From the cell containing the given text, extract its center point as (X, Y) coordinate. 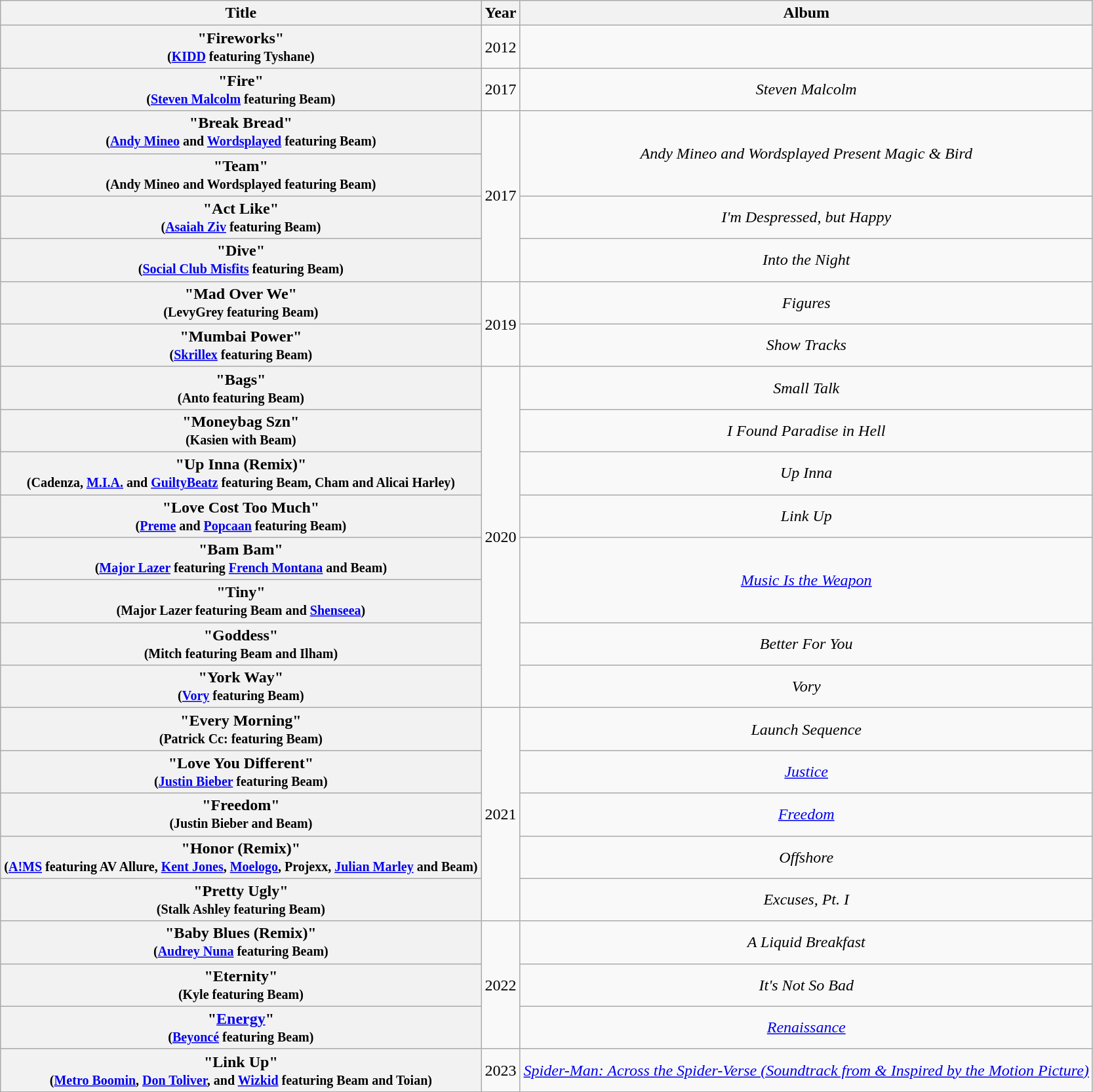
"Bam Bam"(Major Lazer featuring French Montana and Beam) (241, 558)
Album (806, 13)
Figures (806, 303)
Justice (806, 772)
"Fire"(Steven Malcolm featuring Beam) (241, 89)
Spider-Man: Across the Spider-Verse (Soundtrack from & Inspired by the Motion Picture) (806, 1070)
"Eternity"(Kyle featuring Beam) (241, 985)
Show Tracks (806, 345)
Title (241, 13)
Up Inna (806, 473)
"Act Like"(Asaiah Ziv featuring Beam) (241, 218)
2019 (501, 324)
"Dive"(Social Club Misfits featuring Beam) (241, 260)
Link Up (806, 515)
Launch Sequence (806, 729)
"Mad Over We"(LevyGrey featuring Beam) (241, 303)
"Tiny"(Major Lazer featuring Beam and Shenseea) (241, 602)
Excuses, Pt. I (806, 899)
Vory (806, 687)
"Love Cost Too Much"(Preme and Popcaan featuring Beam) (241, 515)
Music Is the Weapon (806, 580)
"Break Bread"(Andy Mineo and Wordsplayed featuring Beam) (241, 132)
"Link Up"(Metro Boomin, Don Toliver, and Wizkid featuring Beam and Toian) (241, 1070)
"Freedom"(Justin Bieber and Beam) (241, 814)
2020 (501, 537)
"Bags"(Anto featuring Beam) (241, 388)
I Found Paradise in Hell (806, 430)
"Up Inna (Remix)"(Cadenza, M.I.A. and GuiltyBeatz featuring Beam, Cham and Alicai Harley) (241, 473)
Better For You (806, 644)
Andy Mineo and Wordsplayed Present Magic & Bird (806, 153)
"Goddess"(Mitch featuring Beam and Ilham) (241, 644)
"Baby Blues (Remix)"(Audrey Nuna featuring Beam) (241, 943)
"Love You Different"(Justin Bieber featuring Beam) (241, 772)
It's Not So Bad (806, 985)
"Every Morning"(Patrick Cc: featuring Beam) (241, 729)
"Honor (Remix)"(A!MS featuring AV Allure, Kent Jones, Moelogo, Projexx, Julian Marley and Beam) (241, 857)
"York Way"(Vory featuring Beam) (241, 687)
Offshore (806, 857)
Into the Night (806, 260)
Small Talk (806, 388)
I'm Despressed, but Happy (806, 218)
2012 (501, 47)
2021 (501, 814)
Year (501, 13)
2022 (501, 985)
"Moneybag Szn"(Kasien with Beam) (241, 430)
Freedom (806, 814)
"Mumbai Power"(Skrillex featuring Beam) (241, 345)
2023 (501, 1070)
Steven Malcolm (806, 89)
"Fireworks"(KIDD featuring Tyshane) (241, 47)
"Energy"(Beyoncé featuring Beam) (241, 1028)
"Team"(Andy Mineo and Wordsplayed featuring Beam) (241, 174)
"Pretty Ugly"(Stalk Ashley featuring Beam) (241, 899)
A Liquid Breakfast (806, 943)
Renaissance (806, 1028)
